Return (x, y) of the center of cell containing provided text 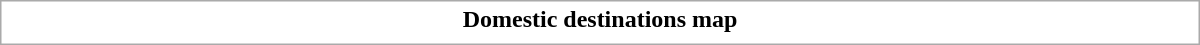
Domestic destinations map (600, 19)
